From the cell containing the given text, extract its center point as [x, y] coordinate. 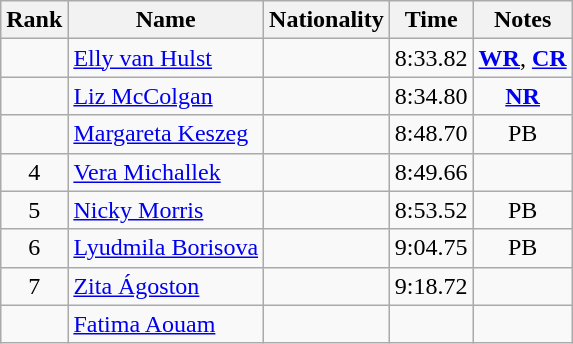
Elly van Hulst [166, 58]
Rank [34, 20]
NR [522, 96]
Vera Michallek [166, 172]
Fatima Aouam [166, 324]
Zita Ágoston [166, 286]
Lyudmila Borisova [166, 248]
Name [166, 20]
Nicky Morris [166, 210]
8:49.66 [431, 172]
7 [34, 286]
9:18.72 [431, 286]
Liz McColgan [166, 96]
6 [34, 248]
Notes [522, 20]
4 [34, 172]
Time [431, 20]
9:04.75 [431, 248]
8:33.82 [431, 58]
8:34.80 [431, 96]
WR, CR [522, 58]
8:48.70 [431, 134]
Nationality [327, 20]
Margareta Keszeg [166, 134]
8:53.52 [431, 210]
5 [34, 210]
